From the cell containing the given text, extract its center point as (X, Y) coordinate. 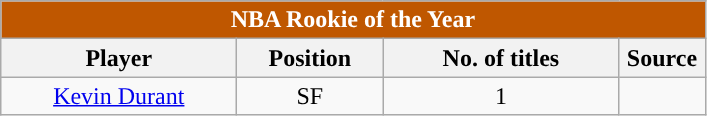
NBA Rookie of the Year (353, 20)
Kevin Durant (119, 96)
No. of titles (501, 58)
SF (310, 96)
Position (310, 58)
Player (119, 58)
1 (501, 96)
Source (662, 58)
